Pinpoint the cell where the given text exists, returning its (x, y) midpoint coordinate. 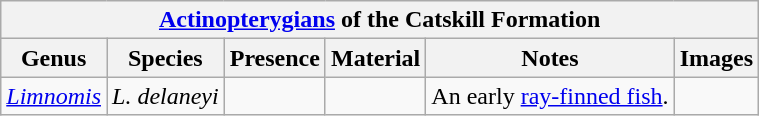
Notes (550, 58)
Images (716, 58)
Limnomis (54, 96)
Material (375, 58)
Presence (274, 58)
An early ray-finned fish. (550, 96)
Actinopterygians of the Catskill Formation (380, 20)
L. delaneyi (165, 96)
Genus (54, 58)
Species (165, 58)
